Return the (x, y) coordinate for the center point of the cell that contains the specified text.  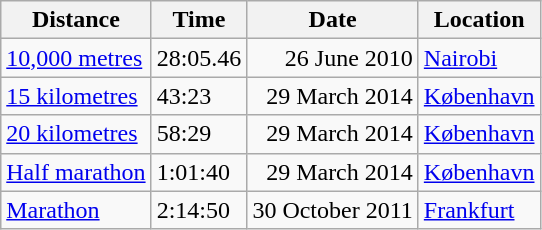
2:14:50 (199, 210)
26 June 2010 (332, 58)
15 kilometres (76, 96)
30 October 2011 (332, 210)
Distance (76, 20)
58:29 (199, 134)
20 kilometres (76, 134)
1:01:40 (199, 172)
Marathon (76, 210)
28:05.46 (199, 58)
Frankfurt (479, 210)
Half marathon (76, 172)
Date (332, 20)
43:23 (199, 96)
Time (199, 20)
Nairobi (479, 58)
Location (479, 20)
10,000 metres (76, 58)
